For the text-containing cell, return its midpoint in [X, Y] coordinate format. 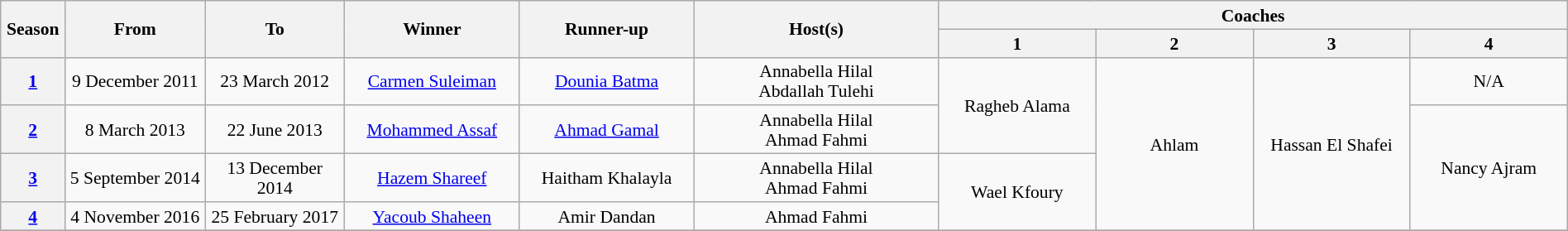
4 November 2016 [136, 216]
Mohammed Assaf [432, 130]
To [275, 29]
Runner-up [607, 29]
Dounia Batma [607, 81]
Haitham Khalayla [607, 178]
Wael Kfoury [1017, 192]
From [136, 29]
8 March 2013 [136, 130]
9 December 2011 [136, 81]
25 February 2017 [275, 216]
N/A [1489, 81]
Carmen Suleiman [432, 81]
Coaches [1253, 15]
Hazem Shareef [432, 178]
Annabella Hilal Abdallah Tulehi [816, 81]
23 March 2012 [275, 81]
Ahmad Gamal [607, 130]
13 December 2014 [275, 178]
Host(s) [816, 29]
22 June 2013 [275, 130]
Ahlam [1174, 143]
5 September 2014 [136, 178]
Hassan El Shafei [1331, 143]
Nancy Ajram [1489, 168]
Winner [432, 29]
Season [33, 29]
Amir Dandan [607, 216]
Ahmad Fahmi [816, 216]
Yacoub Shaheen [432, 216]
Ragheb Alama [1017, 105]
